Capture the cell that displays the provided text and extract its [X, Y] central coordinate. 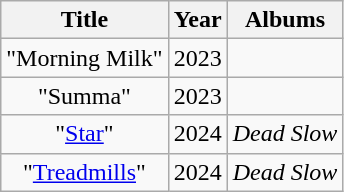
Albums [285, 20]
Year [198, 20]
"Summa" [84, 96]
"Morning Milk" [84, 58]
"Treadmills" [84, 172]
"Star" [84, 134]
Title [84, 20]
